Return the [x, y] coordinate for the center point of the cell that contains the specified text.  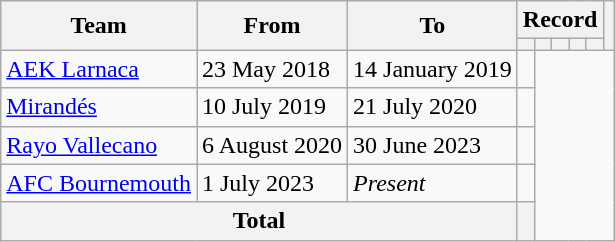
From [272, 26]
Mirandés [99, 107]
Record [560, 20]
Team [99, 26]
14 January 2019 [433, 69]
Present [433, 183]
23 May 2018 [272, 69]
AFC Bournemouth [99, 183]
To [433, 26]
Total [260, 221]
6 August 2020 [272, 145]
Rayo Vallecano [99, 145]
AEK Larnaca [99, 69]
1 July 2023 [272, 183]
10 July 2019 [272, 107]
30 June 2023 [433, 145]
21 July 2020 [433, 107]
